Return the [X, Y] coordinate for the center point of the cell that contains the specified text.  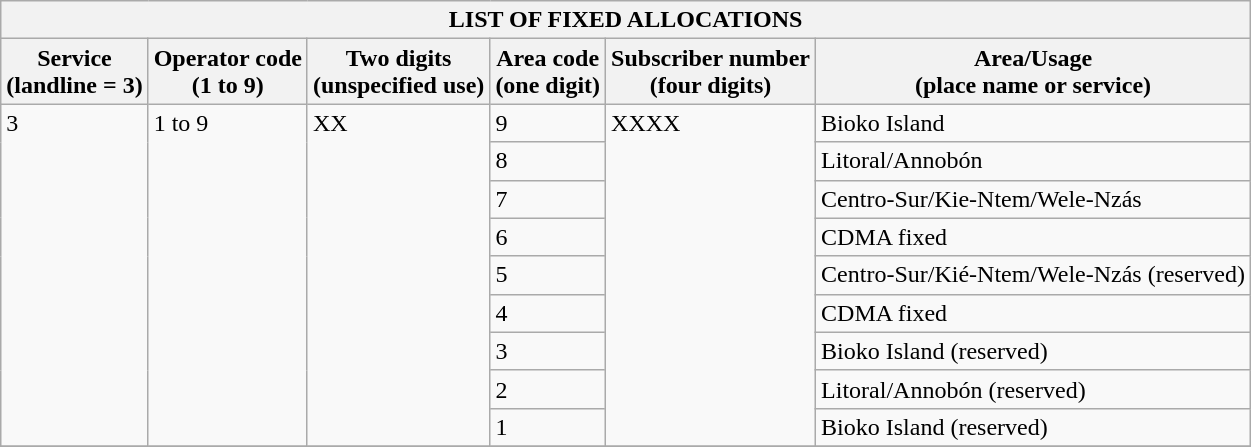
XX [398, 276]
Bioko Island [1034, 123]
Litoral/Annobón [1034, 161]
4 [548, 313]
Two digits(unspecified use) [398, 72]
Operator code(1 to 9) [228, 72]
Centro-Sur/Kie-Ntem/Wele-Nzás [1034, 199]
5 [548, 275]
8 [548, 161]
XXXX [711, 276]
9 [548, 123]
Service(landline = 3) [74, 72]
1 to 9 [228, 276]
2 [548, 389]
Litoral/Annobón (reserved) [1034, 389]
7 [548, 199]
Subscriber number(four digits) [711, 72]
Area/Usage(place name or service) [1034, 72]
Centro-Sur/Kié-Ntem/Wele-Nzás (reserved) [1034, 275]
LIST OF FIXED ALLOCATIONS [626, 20]
Area code(one digit) [548, 72]
6 [548, 237]
1 [548, 427]
